Output the (x, y) coordinate of the center of the cell containing the given text.  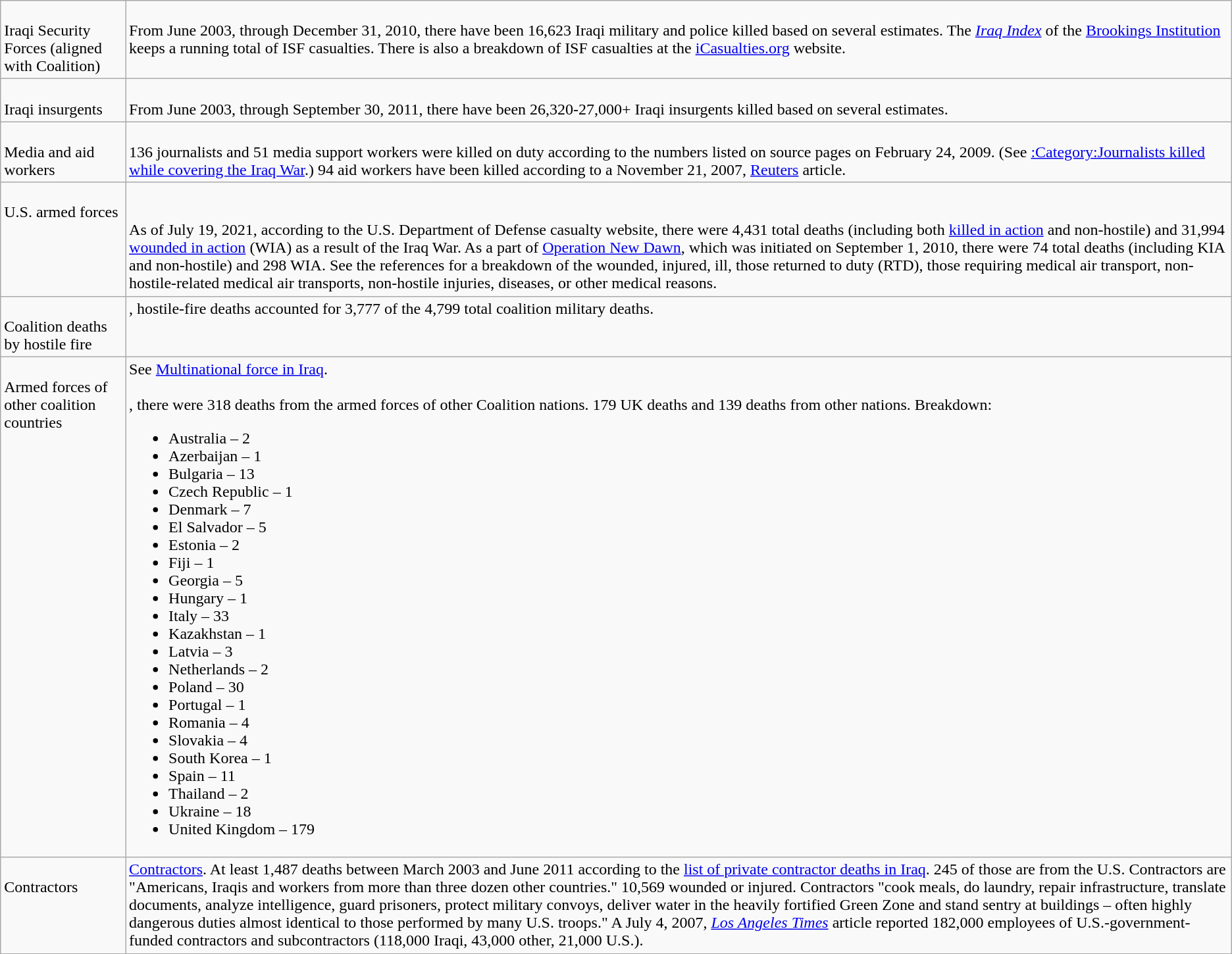
Contractors (63, 905)
Media and aid workers (63, 152)
Coalition deaths by hostile fire (63, 326)
From June 2003, through September 30, 2011, there have been 26,320-27,000+ Iraqi insurgents killed based on several estimates. (679, 100)
U.S. armed forces (63, 239)
Iraqi insurgents (63, 100)
Armed forces of other coalition countries (63, 607)
, hostile-fire deaths accounted for 3,777 of the 4,799 total coalition military deaths. (679, 326)
Iraqi Security Forces (aligned with Coalition) (63, 39)
